Detect which cell encompasses the target text, then output its [x, y] center coordinate. 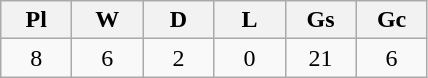
0 [250, 58]
21 [320, 58]
W [108, 20]
8 [36, 58]
L [250, 20]
2 [178, 58]
Gc [392, 20]
Gs [320, 20]
Pl [36, 20]
D [178, 20]
